Identify which cell holds the provided text, then report its [x, y] central coordinate. 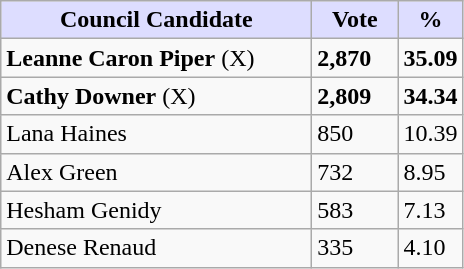
Hesham Genidy [156, 210]
35.09 [430, 58]
2,809 [355, 96]
Alex Green [156, 172]
Council Candidate [156, 20]
Vote [355, 20]
4.10 [430, 248]
732 [355, 172]
2,870 [355, 58]
7.13 [430, 210]
Leanne Caron Piper (X) [156, 58]
335 [355, 248]
Denese Renaud [156, 248]
10.39 [430, 134]
8.95 [430, 172]
Cathy Downer (X) [156, 96]
583 [355, 210]
% [430, 20]
850 [355, 134]
34.34 [430, 96]
Lana Haines [156, 134]
